Return the (X, Y) coordinate for the center point of the cell that contains the specified text.  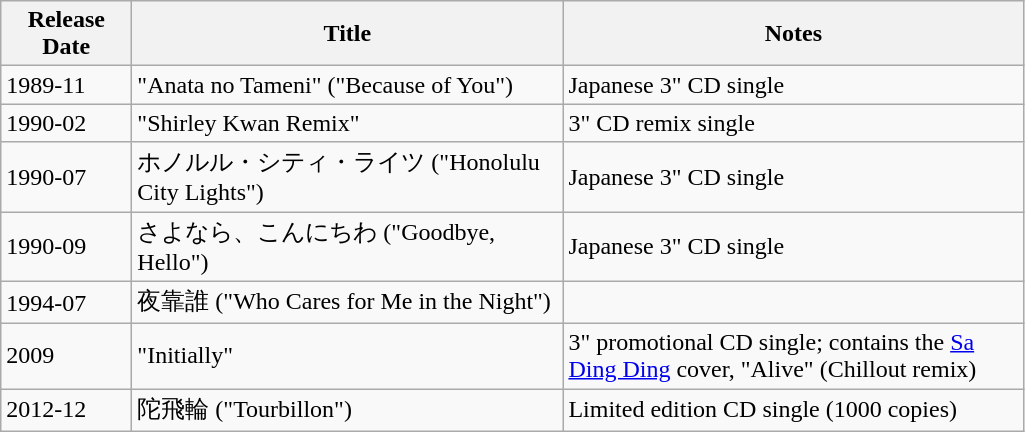
2009 (66, 356)
1990-07 (66, 177)
夜靠誰 ("Who Cares for Me in the Night") (348, 302)
Release Date (66, 34)
1994-07 (66, 302)
1990-09 (66, 247)
"Anata no Tameni" ("Because of You") (348, 85)
"Shirley Kwan Remix" (348, 123)
ホノルル・シティ・ライツ ("Honolulu City Lights") (348, 177)
Title (348, 34)
3" CD remix single (794, 123)
2012-12 (66, 410)
Notes (794, 34)
"Initially" (348, 356)
Limited edition CD single (1000 copies) (794, 410)
1989-11 (66, 85)
さよなら、こんにちわ ("Goodbye, Hello") (348, 247)
陀飛輪 ("Tourbillon") (348, 410)
3" promotional CD single; contains the Sa Ding Ding cover, "Alive" (Chillout remix) (794, 356)
1990-02 (66, 123)
